Output the (X, Y) coordinate of the center of the cell containing the given text.  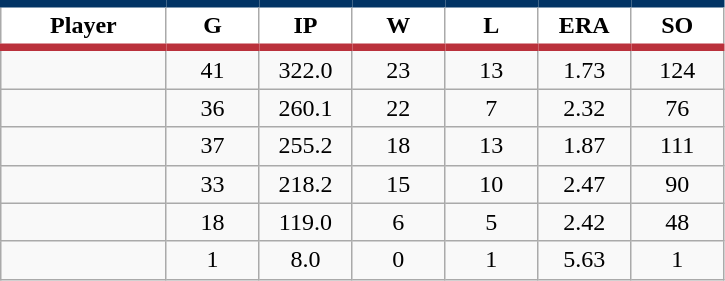
Player (84, 26)
218.2 (306, 184)
76 (678, 108)
SO (678, 26)
22 (398, 108)
322.0 (306, 68)
G (212, 26)
2.42 (584, 222)
255.2 (306, 146)
0 (398, 260)
33 (212, 184)
111 (678, 146)
IP (306, 26)
124 (678, 68)
W (398, 26)
37 (212, 146)
8.0 (306, 260)
ERA (584, 26)
48 (678, 222)
1.73 (584, 68)
2.47 (584, 184)
5.63 (584, 260)
260.1 (306, 108)
10 (492, 184)
2.32 (584, 108)
5 (492, 222)
7 (492, 108)
1.87 (584, 146)
90 (678, 184)
36 (212, 108)
L (492, 26)
23 (398, 68)
15 (398, 184)
119.0 (306, 222)
41 (212, 68)
6 (398, 222)
